For the text-containing cell, return its midpoint in [X, Y] coordinate format. 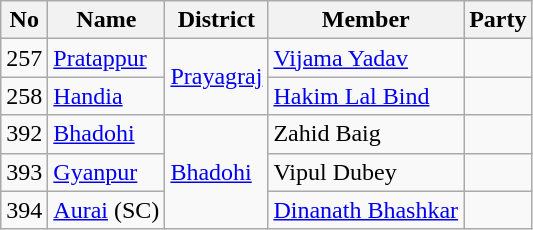
Dinanath Bhashkar [366, 210]
392 [24, 134]
257 [24, 58]
Member [366, 20]
394 [24, 210]
Gyanpur [106, 172]
Aurai (SC) [106, 210]
Handia [106, 96]
Zahid Baig [366, 134]
District [216, 20]
Vipul Dubey [366, 172]
Hakim Lal Bind [366, 96]
No [24, 20]
Prayagraj [216, 77]
Pratappur [106, 58]
258 [24, 96]
393 [24, 172]
Vijama Yadav [366, 58]
Party [498, 20]
Name [106, 20]
